Identify which cell holds the provided text, then report its (X, Y) central coordinate. 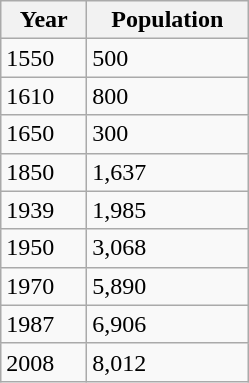
5,890 (168, 286)
6,906 (168, 324)
1950 (44, 248)
1650 (44, 134)
2008 (44, 362)
500 (168, 58)
300 (168, 134)
800 (168, 96)
1550 (44, 58)
3,068 (168, 248)
1987 (44, 324)
1,985 (168, 210)
1610 (44, 96)
Year (44, 20)
1850 (44, 172)
1,637 (168, 172)
8,012 (168, 362)
1939 (44, 210)
1970 (44, 286)
Population (168, 20)
